Detect which cell encompasses the target text, then output its [x, y] center coordinate. 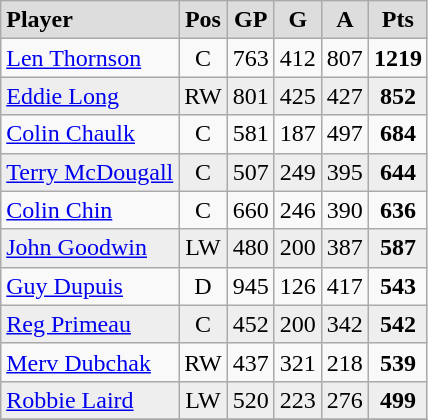
Pos [203, 20]
581 [250, 134]
437 [250, 362]
G [298, 20]
Robbie Laird [90, 400]
539 [398, 362]
187 [298, 134]
542 [398, 324]
543 [398, 286]
801 [250, 96]
126 [298, 286]
Colin Chaulk [90, 134]
Player [90, 20]
218 [344, 362]
Reg Primeau [90, 324]
587 [398, 248]
D [203, 286]
660 [250, 210]
Pts [398, 20]
390 [344, 210]
276 [344, 400]
Eddie Long [90, 96]
644 [398, 172]
1219 [398, 58]
342 [344, 324]
945 [250, 286]
223 [298, 400]
427 [344, 96]
Guy Dupuis [90, 286]
Colin Chin [90, 210]
Len Thornson [90, 58]
249 [298, 172]
852 [398, 96]
Merv Dubchak [90, 362]
507 [250, 172]
452 [250, 324]
684 [398, 134]
412 [298, 58]
387 [344, 248]
Terry McDougall [90, 172]
246 [298, 210]
John Goodwin [90, 248]
395 [344, 172]
499 [398, 400]
520 [250, 400]
GP [250, 20]
A [344, 20]
497 [344, 134]
425 [298, 96]
636 [398, 210]
321 [298, 362]
807 [344, 58]
763 [250, 58]
480 [250, 248]
417 [344, 286]
